Return (X, Y) of the center of cell containing provided text 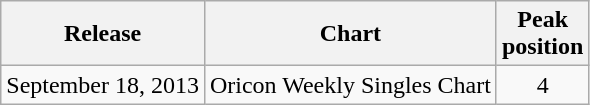
Peakposition (542, 34)
September 18, 2013 (103, 85)
4 (542, 85)
Release (103, 34)
Oricon Weekly Singles Chart (350, 85)
Chart (350, 34)
